For the text-containing cell, return its midpoint in [X, Y] coordinate format. 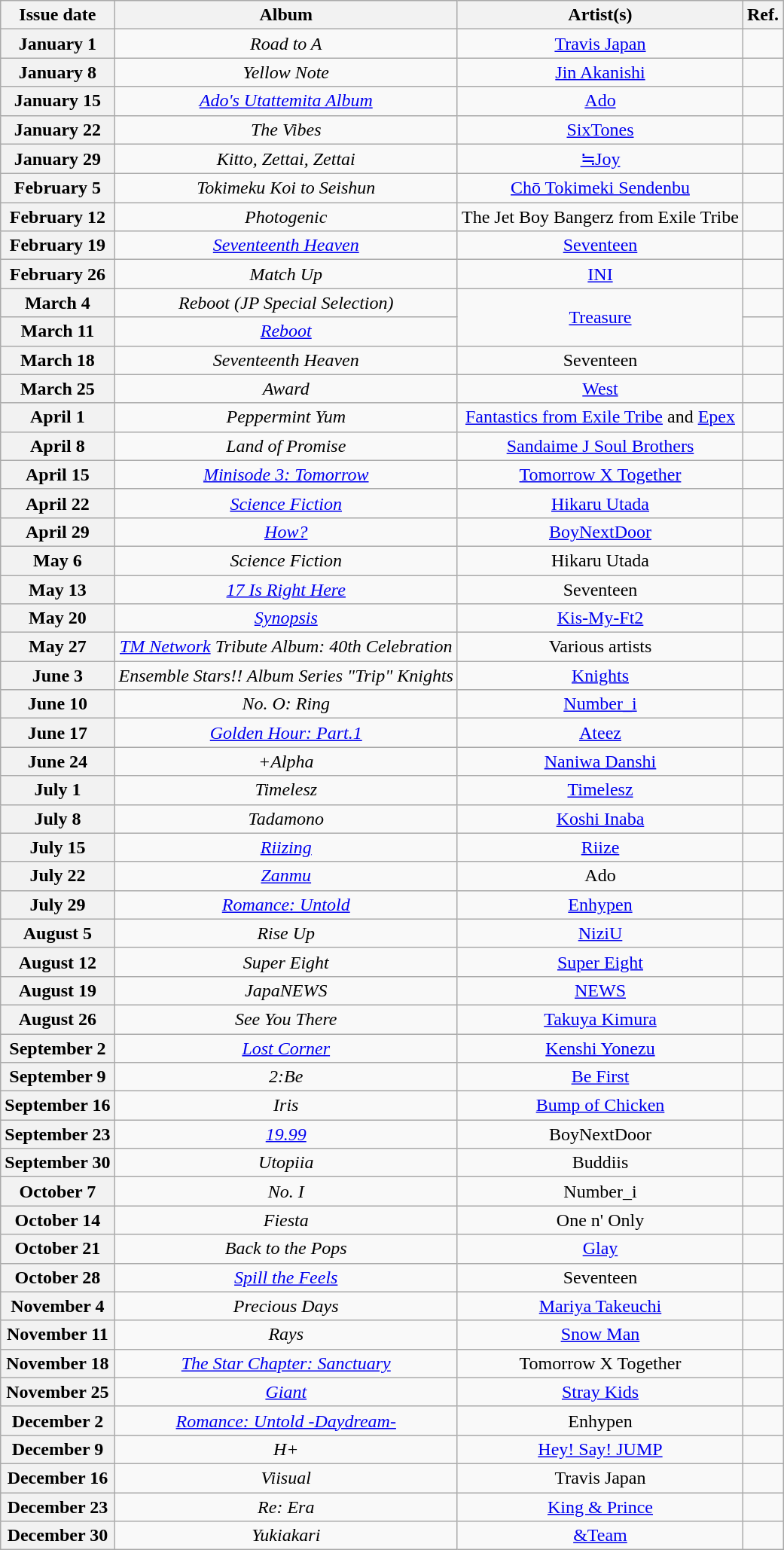
May 6 [57, 560]
November 4 [57, 1306]
Mariya Takeuchi [599, 1306]
Reboot [286, 331]
July 8 [57, 819]
April 15 [57, 474]
October 7 [57, 1191]
December 2 [57, 1420]
Naniwa Danshi [599, 761]
Fantastics from Exile Tribe and Epex [599, 417]
Peppermint Yum [286, 417]
December 16 [57, 1478]
June 17 [57, 733]
Yukiakari [286, 1536]
November 11 [57, 1335]
July 22 [57, 876]
INI [599, 274]
September 16 [57, 1106]
Land of Promise [286, 446]
December 9 [57, 1449]
SixTones [599, 130]
Ado's Utattemita Album [286, 101]
May 13 [57, 590]
Rise Up [286, 933]
September 30 [57, 1163]
The Jet Boy Bangerz from Exile Tribe [599, 217]
February 5 [57, 188]
Be First [599, 1077]
September 9 [57, 1077]
Kis-My-Ft2 [599, 618]
Utopiia [286, 1163]
March 25 [57, 389]
Jin Akanishi [599, 72]
August 19 [57, 990]
Re: Era [286, 1507]
No. I [286, 1191]
Back to the Pops [286, 1249]
2:Be [286, 1077]
Award [286, 389]
Tadamono [286, 819]
One n' Only [599, 1220]
August 12 [57, 962]
Romance: Untold [286, 905]
May 20 [57, 618]
NiziU [599, 933]
The Star Chapter: Sanctuary [286, 1363]
Reboot (JP Special Selection) [286, 303]
Stray Kids [599, 1392]
Issue date [57, 15]
Ensemble Stars!! Album Series "Trip" Knights [286, 676]
May 27 [57, 647]
Photogenic [286, 217]
Artist(s) [599, 15]
Viisual [286, 1478]
H+ [286, 1449]
June 10 [57, 704]
West [599, 389]
Minisode 3: Tomorrow [286, 474]
February 26 [57, 274]
Rays [286, 1335]
Fiesta [286, 1220]
November 25 [57, 1392]
Golden Hour: Part.1 [286, 733]
July 1 [57, 790]
September 2 [57, 1048]
No. O: Ring [286, 704]
January 29 [57, 159]
September 23 [57, 1134]
Match Up [286, 274]
Road to A [286, 44]
December 30 [57, 1536]
Bump of Chicken [599, 1106]
Snow Man [599, 1335]
July 15 [57, 847]
Buddiis [599, 1163]
August 26 [57, 1019]
JapaNEWS [286, 990]
June 3 [57, 676]
April 8 [57, 446]
Kenshi Yonezu [599, 1048]
January 8 [57, 72]
See You There [286, 1019]
19.99 [286, 1134]
Ref. [762, 15]
Tokimeku Koi to Seishun [286, 188]
Album [286, 15]
April 1 [57, 417]
King & Prince [599, 1507]
Koshi Inaba [599, 819]
Glay [599, 1249]
Takuya Kimura [599, 1019]
Zanmu [286, 876]
October 28 [57, 1277]
March 11 [57, 331]
October 21 [57, 1249]
Spill the Feels [286, 1277]
How? [286, 532]
December 23 [57, 1507]
April 29 [57, 532]
Hey! Say! JUMP [599, 1449]
February 12 [57, 217]
Giant [286, 1392]
Sandaime J Soul Brothers [599, 446]
Kitto, Zettai, Zettai [286, 159]
Romance: Untold -Daydream- [286, 1420]
June 24 [57, 761]
April 22 [57, 503]
Riizing [286, 847]
October 14 [57, 1220]
Various artists [599, 647]
Precious Days [286, 1306]
Synopsis [286, 618]
≒Joy [599, 159]
17 Is Right Here [286, 590]
NEWS [599, 990]
Iris [286, 1106]
+Alpha [286, 761]
Yellow Note [286, 72]
Treasure [599, 317]
The Vibes [286, 130]
March 18 [57, 360]
&Team [599, 1536]
January 15 [57, 101]
TM Network Tribute Album: 40th Celebration [286, 647]
January 1 [57, 44]
February 19 [57, 246]
Riize [599, 847]
Lost Corner [286, 1048]
August 5 [57, 933]
Knights [599, 676]
Chō Tokimeki Sendenbu [599, 188]
March 4 [57, 303]
July 29 [57, 905]
November 18 [57, 1363]
January 22 [57, 130]
Ateez [599, 733]
